Search for the cell housing the specified text and yield its [x, y] center coordinate. 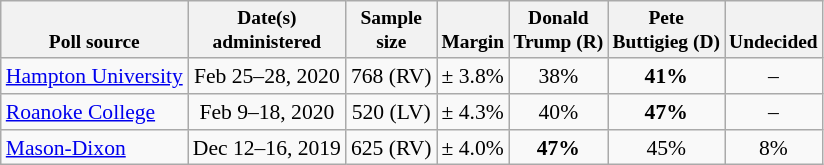
38% [558, 76]
± 3.8% [472, 76]
40% [558, 112]
47% [666, 112]
Feb 25–28, 2020 [267, 76]
520 (LV) [392, 112]
768 (RV) [392, 76]
PeteButtigieg (D) [666, 30]
Poll source [94, 30]
± 4.3% [472, 112]
DonaldTrump (R) [558, 30]
Samplesize [392, 30]
Undecided [773, 30]
41% [666, 76]
Margin [472, 30]
Hampton University [94, 76]
Date(s)administered [267, 30]
Roanoke College [94, 112]
Feb 9–18, 2020 [267, 112]
